For the text-containing cell, return its midpoint in [x, y] coordinate format. 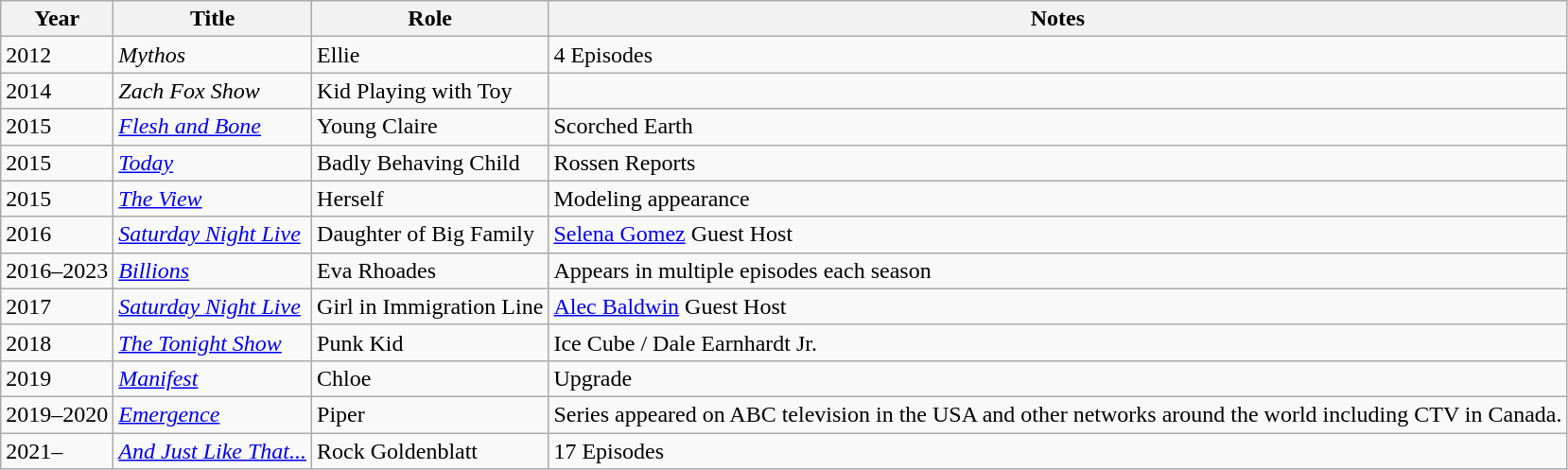
Selena Gomez Guest Host [1057, 235]
Mythos [213, 55]
Billions [213, 270]
4 Episodes [1057, 55]
Today [213, 163]
2016 [57, 235]
Role [430, 19]
Manifest [213, 378]
Title [213, 19]
Alec Baldwin Guest Host [1057, 306]
2017 [57, 306]
Rossen Reports [1057, 163]
Ice Cube / Dale Earnhardt Jr. [1057, 342]
2019 [57, 378]
2014 [57, 91]
Modeling appearance [1057, 199]
Eva Rhoades [430, 270]
Daughter of Big Family [430, 235]
Upgrade [1057, 378]
Ellie [430, 55]
Zach Fox Show [213, 91]
2018 [57, 342]
17 Episodes [1057, 451]
Year [57, 19]
Flesh and Bone [213, 127]
Series appeared on ABC television in the USA and other networks around the world including CTV in Canada. [1057, 414]
Herself [430, 199]
2016–2023 [57, 270]
Young Claire [430, 127]
Piper [430, 414]
Kid Playing with Toy [430, 91]
Badly Behaving Child [430, 163]
Chloe [430, 378]
2012 [57, 55]
Emergence [213, 414]
Rock Goldenblatt [430, 451]
The View [213, 199]
Notes [1057, 19]
Punk Kid [430, 342]
Girl in Immigration Line [430, 306]
Scorched Earth [1057, 127]
2021– [57, 451]
2019–2020 [57, 414]
The Tonight Show [213, 342]
And Just Like That... [213, 451]
Appears in multiple episodes each season [1057, 270]
